Extract the (x, y) coordinate from the center of the cell holding the provided text.  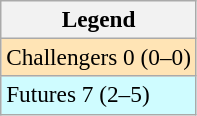
Challengers 0 (0–0) (99, 57)
Legend (99, 19)
Futures 7 (2–5) (99, 95)
